Scan for the cell matching the given text and deliver its [x, y] coordinate at center. 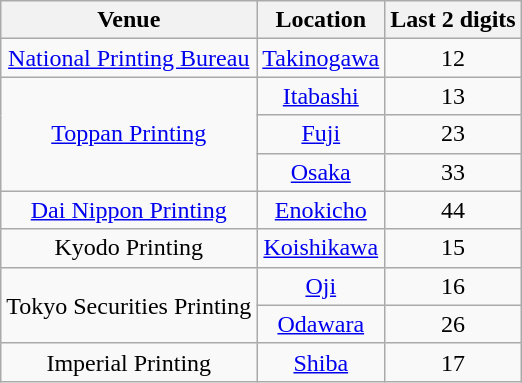
17 [453, 362]
Itabashi [321, 96]
Takinogawa [321, 58]
Last 2 digits [453, 20]
Enokicho [321, 210]
44 [453, 210]
15 [453, 248]
Koishikawa [321, 248]
Kyodo Printing [129, 248]
12 [453, 58]
Odawara [321, 324]
Imperial Printing [129, 362]
23 [453, 134]
Oji [321, 286]
National Printing Bureau [129, 58]
Dai Nippon Printing [129, 210]
13 [453, 96]
33 [453, 172]
Tokyo Securities Printing [129, 305]
Toppan Printing [129, 134]
26 [453, 324]
Venue [129, 20]
Location [321, 20]
16 [453, 286]
Osaka [321, 172]
Fuji [321, 134]
Shiba [321, 362]
